From the cell containing the given text, extract its center point as [x, y] coordinate. 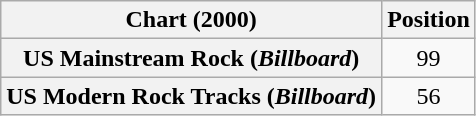
99 [429, 58]
US Modern Rock Tracks (Billboard) [192, 96]
US Mainstream Rock (Billboard) [192, 58]
56 [429, 96]
Chart (2000) [192, 20]
Position [429, 20]
